Detect which cell encompasses the target text, then output its (x, y) center coordinate. 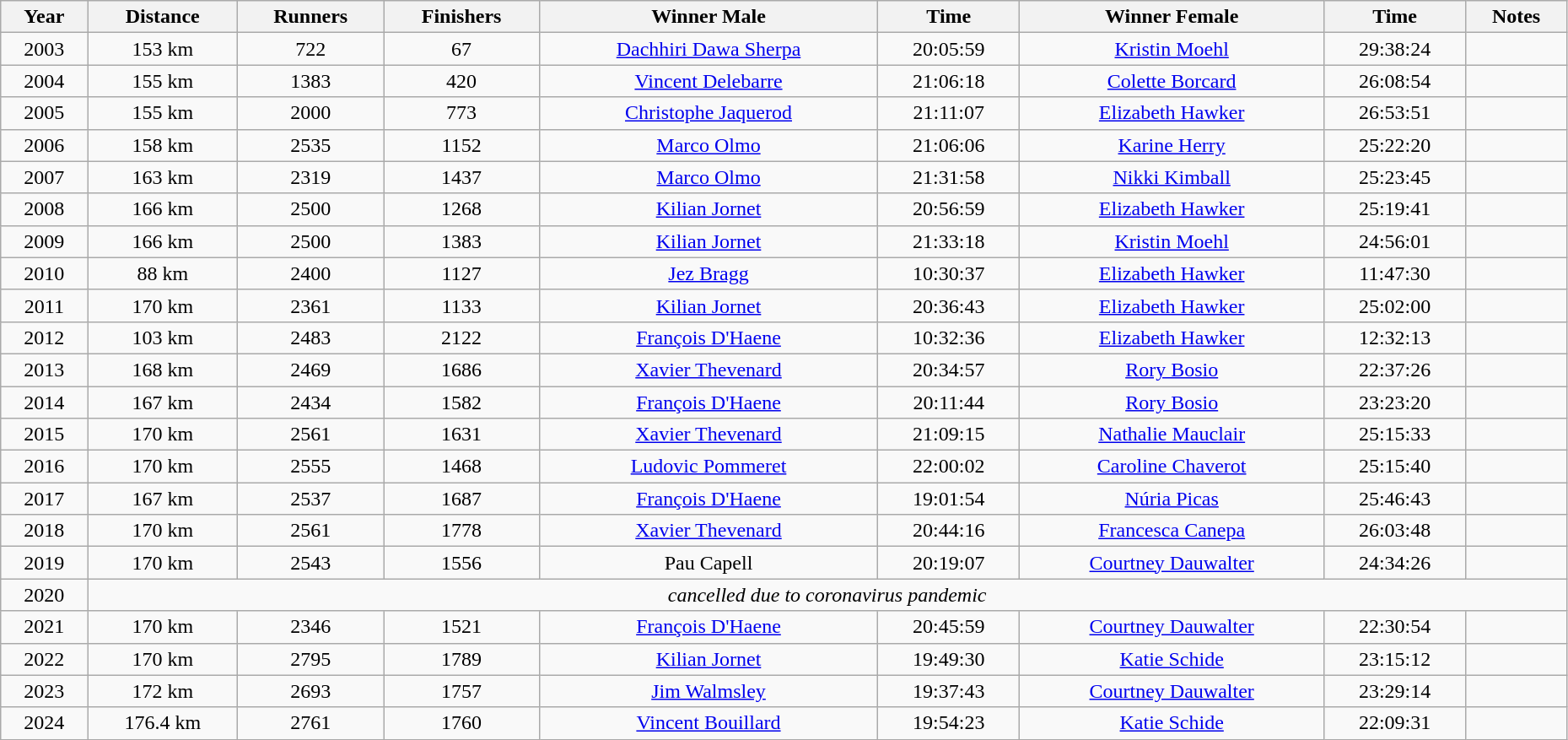
Núria Picas (1172, 499)
1133 (462, 305)
Jez Bragg (709, 273)
1687 (462, 499)
25:46:43 (1394, 499)
Francesca Canepa (1172, 531)
20:19:07 (949, 563)
2555 (310, 467)
25:15:40 (1394, 467)
1127 (462, 273)
Distance (163, 17)
19:01:54 (949, 499)
Christophe Jaquerod (709, 113)
2434 (310, 402)
10:30:37 (949, 273)
2361 (310, 305)
2007 (44, 177)
1760 (462, 723)
Runners (310, 17)
163 km (163, 177)
88 km (163, 273)
Winner Male (709, 17)
158 km (163, 145)
cancelled due to coronavirus pandemic (827, 595)
25:15:33 (1394, 435)
2693 (310, 691)
Finishers (462, 17)
21:33:18 (949, 241)
2795 (310, 659)
Pau Capell (709, 563)
2535 (310, 145)
12:32:13 (1394, 338)
Nathalie Mauclair (1172, 435)
2019 (44, 563)
22:09:31 (1394, 723)
2023 (44, 691)
2020 (44, 595)
2014 (44, 402)
Notes (1517, 17)
1631 (462, 435)
11:47:30 (1394, 273)
23:15:12 (1394, 659)
168 km (163, 370)
26:08:54 (1394, 81)
722 (310, 49)
2016 (44, 467)
2009 (44, 241)
176.4 km (163, 723)
25:23:45 (1394, 177)
1778 (462, 531)
1468 (462, 467)
20:45:59 (949, 627)
2319 (310, 177)
1757 (462, 691)
Vincent Bouillard (709, 723)
Winner Female (1172, 17)
20:11:44 (949, 402)
23:23:20 (1394, 402)
19:54:23 (949, 723)
21:11:07 (949, 113)
2122 (462, 338)
1582 (462, 402)
2017 (44, 499)
153 km (163, 49)
20:44:16 (949, 531)
2346 (310, 627)
1437 (462, 177)
2006 (44, 145)
1686 (462, 370)
1521 (462, 627)
2400 (310, 273)
2483 (310, 338)
Jim Walmsley (709, 691)
Karine Herry (1172, 145)
2543 (310, 563)
2008 (44, 209)
2469 (310, 370)
Colette Borcard (1172, 81)
21:06:06 (949, 145)
19:37:43 (949, 691)
Nikki Kimball (1172, 177)
20:05:59 (949, 49)
22:00:02 (949, 467)
26:53:51 (1394, 113)
773 (462, 113)
2024 (44, 723)
2022 (44, 659)
1556 (462, 563)
2537 (310, 499)
2000 (310, 113)
19:49:30 (949, 659)
25:02:00 (1394, 305)
2761 (310, 723)
21:06:18 (949, 81)
Ludovic Pommeret (709, 467)
172 km (163, 691)
20:56:59 (949, 209)
2012 (44, 338)
420 (462, 81)
10:32:36 (949, 338)
103 km (163, 338)
21:31:58 (949, 177)
2013 (44, 370)
24:34:26 (1394, 563)
25:19:41 (1394, 209)
29:38:24 (1394, 49)
Dachhiri Dawa Sherpa (709, 49)
22:30:54 (1394, 627)
20:36:43 (949, 305)
26:03:48 (1394, 531)
1152 (462, 145)
25:22:20 (1394, 145)
67 (462, 49)
2005 (44, 113)
2011 (44, 305)
2003 (44, 49)
2015 (44, 435)
Year (44, 17)
2004 (44, 81)
2021 (44, 627)
2010 (44, 273)
1268 (462, 209)
22:37:26 (1394, 370)
24:56:01 (1394, 241)
2018 (44, 531)
Vincent Delebarre (709, 81)
1789 (462, 659)
20:34:57 (949, 370)
23:29:14 (1394, 691)
21:09:15 (949, 435)
Caroline Chaverot (1172, 467)
